Locate the cell with the specified text and output its [x, y] center coordinate. 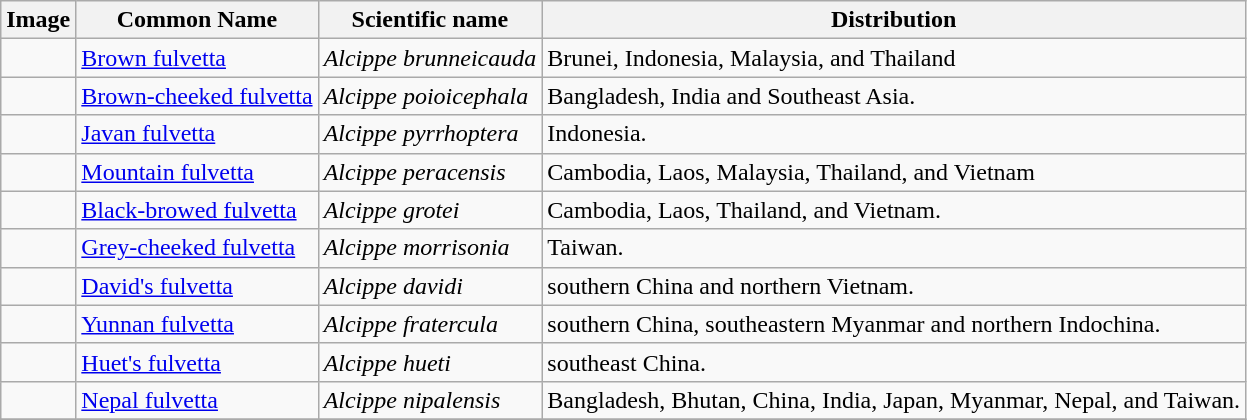
Cambodia, Laos, Thailand, and Vietnam. [894, 210]
Common Name [197, 20]
Mountain fulvetta [197, 172]
Image [38, 20]
Alcippe brunneicauda [430, 58]
Alcippe poioicephala [430, 96]
southeast China. [894, 362]
Scientific name [430, 20]
Taiwan. [894, 248]
Brown fulvetta [197, 58]
Bangladesh, India and Southeast Asia. [894, 96]
Grey-cheeked fulvetta [197, 248]
Alcippe peracensis [430, 172]
southern China, southeastern Myanmar and northern Indochina. [894, 324]
Alcippe fratercula [430, 324]
Yunnan fulvetta [197, 324]
Huet's fulvetta [197, 362]
Alcippe pyrrhoptera [430, 134]
David's fulvetta [197, 286]
Javan fulvetta [197, 134]
Black-browed fulvetta [197, 210]
Bangladesh, Bhutan, China, India, Japan, Myanmar, Nepal, and Taiwan. [894, 400]
Cambodia, Laos, Malaysia, Thailand, and Vietnam [894, 172]
Alcippe davidi [430, 286]
Alcippe morrisonia [430, 248]
southern China and northern Vietnam. [894, 286]
Brunei, Indonesia, Malaysia, and Thailand [894, 58]
Brown-cheeked fulvetta [197, 96]
Alcippe hueti [430, 362]
Distribution [894, 20]
Indonesia. [894, 134]
Alcippe nipalensis [430, 400]
Alcippe grotei [430, 210]
Nepal fulvetta [197, 400]
